Output the [X, Y] coordinate of the center of the cell containing the given text.  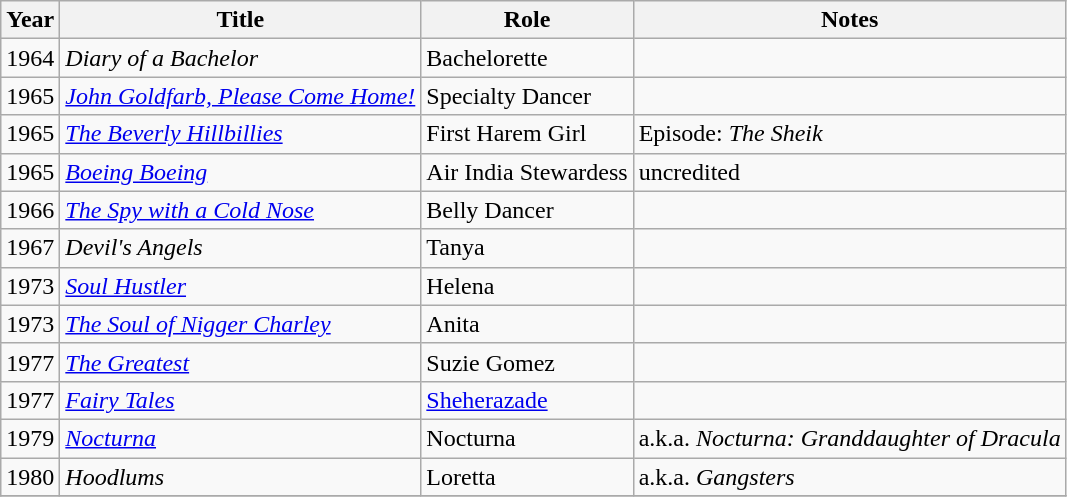
Suzie Gomez [527, 362]
Diary of a Bachelor [240, 58]
Tanya [527, 248]
Loretta [527, 477]
Bachelorette [527, 58]
Sheherazade [527, 400]
Title [240, 20]
Episode: The Sheik [850, 134]
Year [30, 20]
John Goldfarb, Please Come Home! [240, 96]
Anita [527, 324]
Helena [527, 286]
Specialty Dancer [527, 96]
Fairy Tales [240, 400]
The Beverly Hillbillies [240, 134]
1966 [30, 210]
uncredited [850, 172]
The Greatest [240, 362]
Notes [850, 20]
Devil's Angels [240, 248]
Role [527, 20]
1964 [30, 58]
a.k.a. Gangsters [850, 477]
First Harem Girl [527, 134]
1979 [30, 438]
Belly Dancer [527, 210]
The Spy with a Cold Nose [240, 210]
1980 [30, 477]
1967 [30, 248]
a.k.a. Nocturna: Granddaughter of Dracula [850, 438]
Boeing Boeing [240, 172]
The Soul of Nigger Charley [240, 324]
Soul Hustler [240, 286]
Hoodlums [240, 477]
Air India Stewardess [527, 172]
